Detect which cell encompasses the target text, then output its (X, Y) center coordinate. 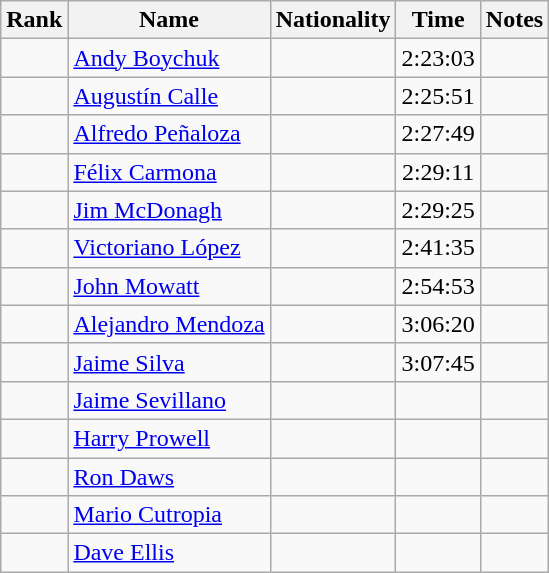
2:23:03 (438, 58)
Nationality (333, 20)
2:25:51 (438, 96)
3:06:20 (438, 324)
Jim McDonagh (169, 210)
Andy Boychuk (169, 58)
Jaime Sevillano (169, 400)
2:27:49 (438, 134)
Alejandro Mendoza (169, 324)
Alfredo Peñaloza (169, 134)
Augustín Calle (169, 96)
Dave Ellis (169, 553)
3:07:45 (438, 362)
John Mowatt (169, 286)
Time (438, 20)
2:29:25 (438, 210)
Notes (514, 20)
Félix Carmona (169, 172)
2:29:11 (438, 172)
Mario Cutropia (169, 515)
Victoriano López (169, 248)
Rank (34, 20)
Ron Daws (169, 477)
Name (169, 20)
2:54:53 (438, 286)
Jaime Silva (169, 362)
Harry Prowell (169, 438)
2:41:35 (438, 248)
